Search for the cell housing the specified text and yield its (x, y) center coordinate. 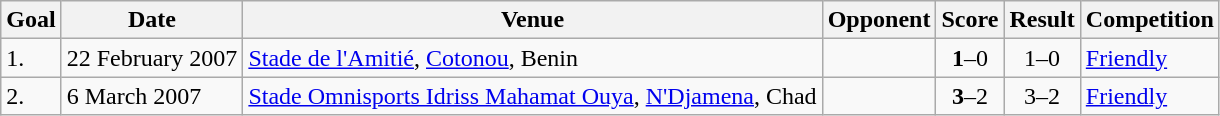
2. (31, 96)
Stade Omnisports Idriss Mahamat Ouya, N'Djamena, Chad (532, 96)
Competition (1150, 20)
Opponent (879, 20)
Result (1042, 20)
Venue (532, 20)
6 March 2007 (152, 96)
Date (152, 20)
1. (31, 58)
Score (970, 20)
Stade de l'Amitié, Cotonou, Benin (532, 58)
22 February 2007 (152, 58)
Goal (31, 20)
